Detect which cell encompasses the target text, then output its (x, y) center coordinate. 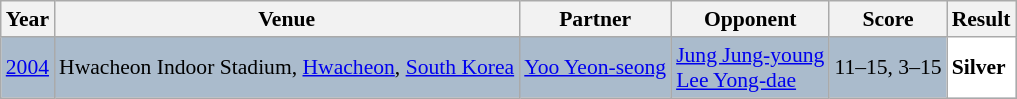
Silver (982, 68)
2004 (28, 68)
Score (888, 19)
Jung Jung-young Lee Yong-dae (750, 68)
Hwacheon Indoor Stadium, Hwacheon, South Korea (286, 68)
Year (28, 19)
Yoo Yeon-seong (595, 68)
Venue (286, 19)
Partner (595, 19)
Result (982, 19)
11–15, 3–15 (888, 68)
Opponent (750, 19)
